For the text-containing cell, return its midpoint in [X, Y] coordinate format. 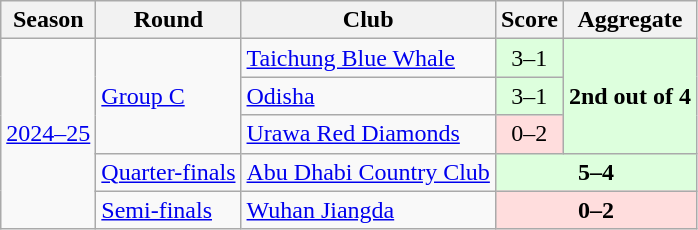
Urawa Red Diamonds [368, 134]
Round [168, 20]
Group C [168, 96]
Odisha [368, 96]
Taichung Blue Whale [368, 58]
5–4 [596, 172]
Semi-finals [168, 210]
2024–25 [48, 134]
Abu Dhabi Country Club [368, 172]
Aggregate [630, 20]
Wuhan Jiangda [368, 210]
2nd out of 4 [630, 96]
Score [529, 20]
Club [368, 20]
Season [48, 20]
Quarter-finals [168, 172]
